Search for the cell housing the specified text and yield its [x, y] center coordinate. 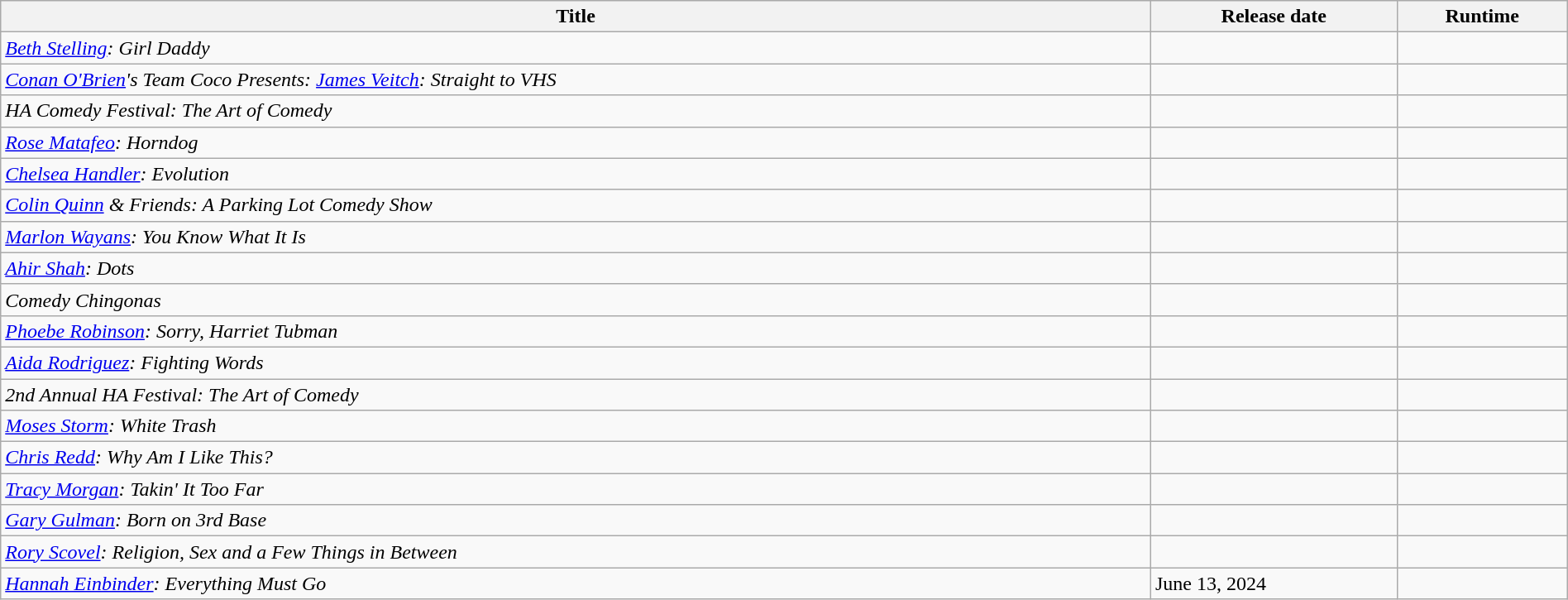
Title [576, 17]
Beth Stelling: Girl Daddy [576, 48]
Chris Redd: Why Am I Like This? [576, 458]
Chelsea Handler: Evolution [576, 174]
Rory Scovel: Religion, Sex and a Few Things in Between [576, 552]
June 13, 2024 [1274, 583]
Phoebe Robinson: Sorry, Harriet Tubman [576, 331]
Comedy Chingonas [576, 300]
Runtime [1482, 17]
Conan O'Brien's Team Coco Presents: James Veitch: Straight to VHS [576, 79]
Moses Storm: White Trash [576, 426]
Aida Rodriguez: Fighting Words [576, 362]
HA Comedy Festival: The Art of Comedy [576, 111]
Colin Quinn & Friends: A Parking Lot Comedy Show [576, 205]
Marlon Wayans: You Know What It Is [576, 237]
Ahir Shah: Dots [576, 268]
Gary Gulman: Born on 3rd Base [576, 521]
Rose Matafeo: Horndog [576, 142]
Release date [1274, 17]
Tracy Morgan: Takin' It Too Far [576, 489]
Hannah Einbinder: Everything Must Go [576, 583]
2nd Annual HA Festival: The Art of Comedy [576, 395]
